Provide the [X, Y] coordinate of the cell's center where the given text is located.  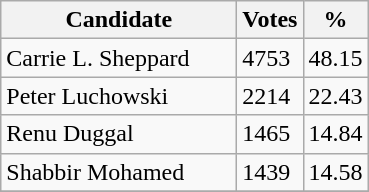
22.43 [336, 96]
2214 [270, 96]
14.84 [336, 134]
48.15 [336, 58]
1465 [270, 134]
Peter Luchowski [119, 96]
Renu Duggal [119, 134]
14.58 [336, 172]
Candidate [119, 20]
Carrie L. Sheppard [119, 58]
Votes [270, 20]
4753 [270, 58]
% [336, 20]
Shabbir Mohamed [119, 172]
1439 [270, 172]
